Search for the cell housing the specified text and yield its [X, Y] center coordinate. 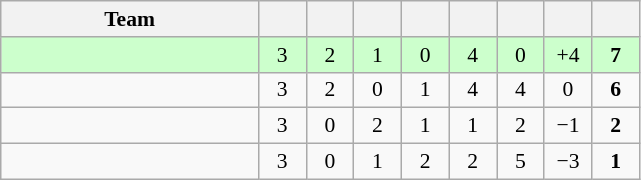
Team [130, 19]
6 [616, 90]
−1 [568, 126]
+4 [568, 55]
7 [616, 55]
−3 [568, 162]
5 [520, 162]
